Extract the (x, y) coordinate from the center of the cell holding the provided text.  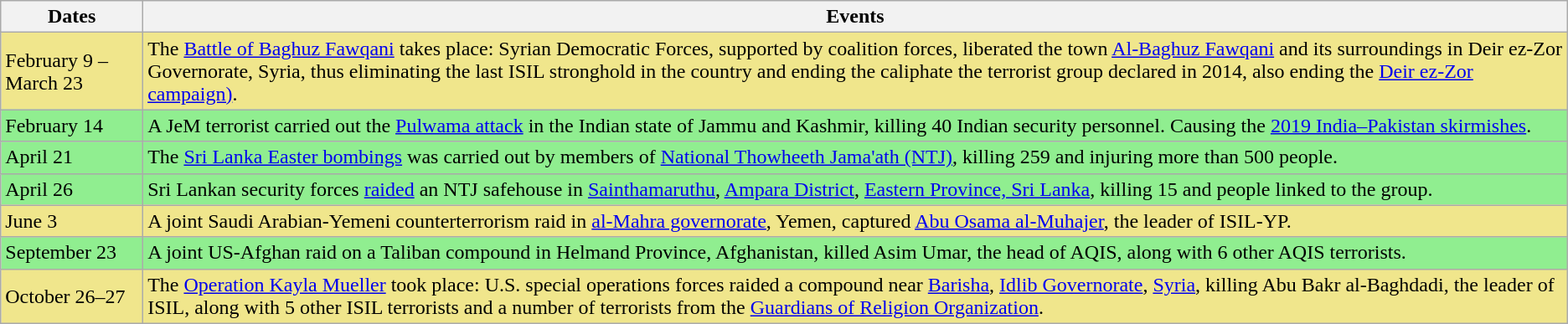
April 21 (72, 157)
September 23 (72, 253)
Dates (72, 17)
June 3 (72, 221)
A joint Saudi Arabian-Yemeni counterterrorism raid in al-Mahra governorate, Yemen, captured Abu Osama al-Muhajer, the leader of ISIL-YP. (856, 221)
The Sri Lanka Easter bombings was carried out by members of National Thowheeth Jama'ath (NTJ), killing 259 and injuring more than 500 people. (856, 157)
February 14 (72, 126)
Events (856, 17)
April 26 (72, 189)
February 9 – March 23 (72, 71)
October 26–27 (72, 296)
